Determine the [X, Y] coordinate at the center of the cell enclosing the given text.  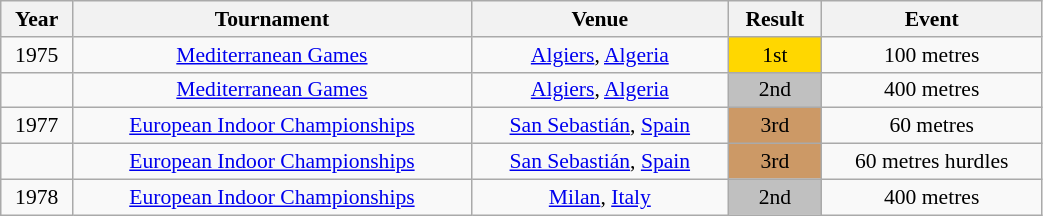
Venue [600, 19]
Result [774, 19]
1977 [37, 126]
Tournament [272, 19]
Milan, Italy [600, 197]
Year [37, 19]
1975 [37, 55]
60 metres hurdles [932, 162]
1st [774, 55]
100 metres [932, 55]
60 metres [932, 126]
Event [932, 19]
1978 [37, 197]
